Provide the [X, Y] coordinate of the cell's center where the given text is located.  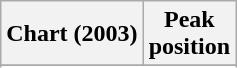
Chart (2003) [72, 34]
Peakposition [189, 34]
